From the cell containing the given text, extract its center point as [x, y] coordinate. 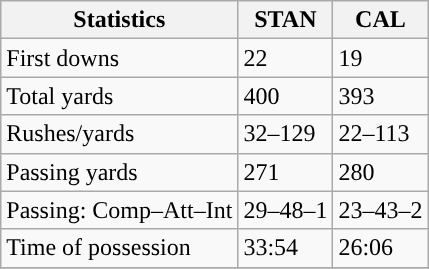
Time of possession [120, 248]
STAN [286, 20]
CAL [380, 20]
29–48–1 [286, 210]
33:54 [286, 248]
22 [286, 58]
393 [380, 96]
280 [380, 172]
22–113 [380, 134]
26:06 [380, 248]
Rushes/yards [120, 134]
Statistics [120, 20]
Passing: Comp–Att–Int [120, 210]
Total yards [120, 96]
Passing yards [120, 172]
400 [286, 96]
19 [380, 58]
32–129 [286, 134]
First downs [120, 58]
23–43–2 [380, 210]
271 [286, 172]
